Locate the cell with the specified text and output its [x, y] center coordinate. 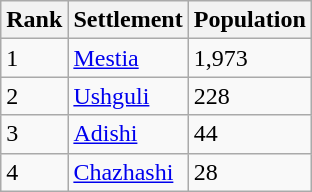
Mestia [128, 58]
Ushguli [128, 96]
3 [34, 134]
1,973 [250, 58]
228 [250, 96]
Settlement [128, 20]
Adishi [128, 134]
4 [34, 172]
Population [250, 20]
2 [34, 96]
44 [250, 134]
Chazhashi [128, 172]
Rank [34, 20]
1 [34, 58]
28 [250, 172]
